Detect which cell encompasses the target text, then output its [x, y] center coordinate. 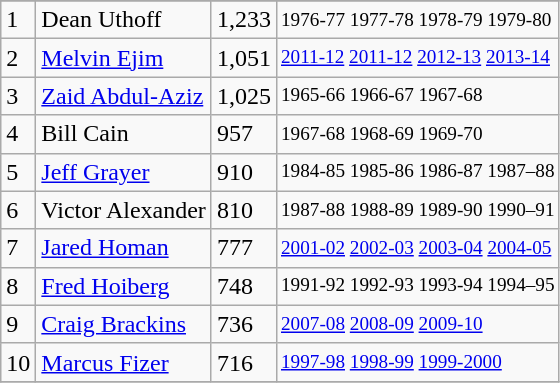
2007-08 2008-09 2009-10 [418, 324]
3 [18, 96]
716 [244, 362]
910 [244, 172]
Dean Uthoff [124, 20]
10 [18, 362]
Zaid Abdul-Aziz [124, 96]
810 [244, 210]
1,025 [244, 96]
Melvin Ejim [124, 58]
1984-85 1985-86 1986-87 1987–88 [418, 172]
957 [244, 134]
6 [18, 210]
748 [244, 286]
7 [18, 248]
777 [244, 248]
5 [18, 172]
Craig Brackins [124, 324]
1,051 [244, 58]
Fred Hoiberg [124, 286]
1,233 [244, 20]
1991-92 1992-93 1993-94 1994–95 [418, 286]
736 [244, 324]
1997-98 1998-99 1999-2000 [418, 362]
1987-88 1988-89 1989-90 1990–91 [418, 210]
1967-68 1968-69 1969-70 [418, 134]
Victor Alexander [124, 210]
1976-77 1977-78 1978-79 1979-80 [418, 20]
2011-12 2011-12 2012-13 2013-14 [418, 58]
1965-66 1966-67 1967-68 [418, 96]
4 [18, 134]
Jeff Grayer [124, 172]
Bill Cain [124, 134]
2 [18, 58]
8 [18, 286]
9 [18, 324]
2001-02 2002-03 2003-04 2004-05 [418, 248]
Marcus Fizer [124, 362]
1 [18, 20]
Jared Homan [124, 248]
